Find where the given text appears and provide that cell's center as [X, Y] coordinate. 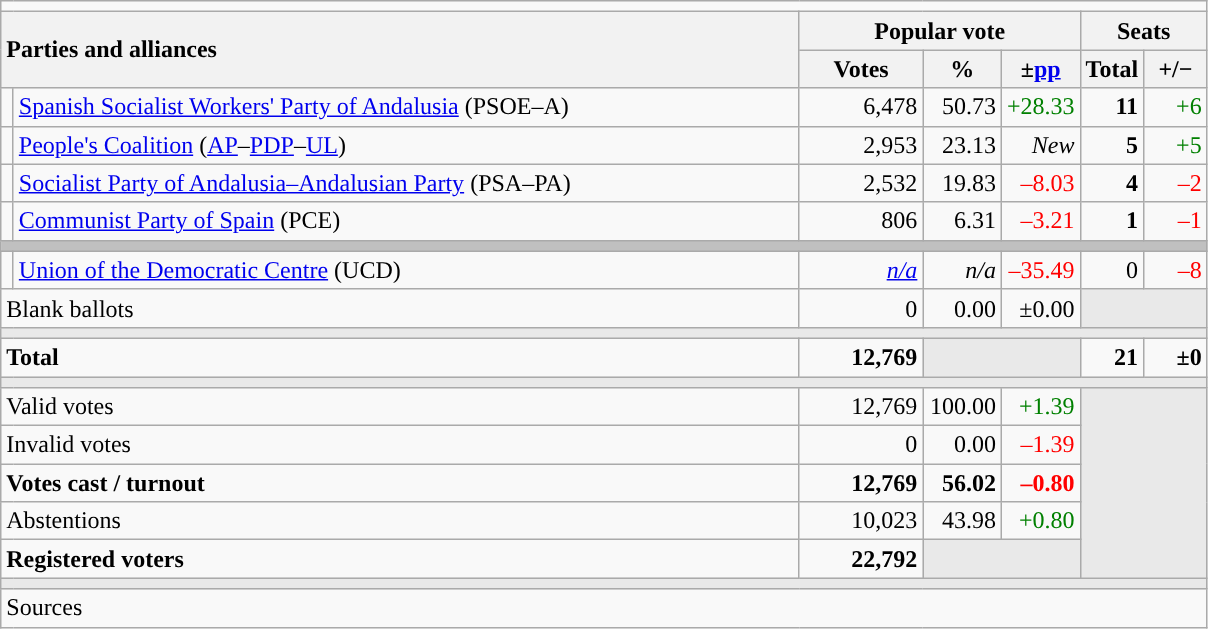
22,792 [861, 559]
+0.80 [1040, 521]
Votes [861, 69]
23.13 [962, 145]
–0.80 [1040, 483]
806 [861, 221]
New [1040, 145]
±0.00 [1040, 308]
2,532 [861, 183]
Socialist Party of Andalusia–Andalusian Party (PSA–PA) [406, 183]
Abstentions [400, 521]
Popular vote [940, 31]
1 [1112, 221]
+28.33 [1040, 107]
–2 [1176, 183]
100.00 [962, 407]
Votes cast / turnout [400, 483]
Blank ballots [400, 308]
–1 [1176, 221]
–35.49 [1040, 270]
±0 [1176, 357]
+6 [1176, 107]
–1.39 [1040, 445]
% [962, 69]
Registered voters [400, 559]
6.31 [962, 221]
6,478 [861, 107]
+1.39 [1040, 407]
2,953 [861, 145]
±pp [1040, 69]
43.98 [962, 521]
Communist Party of Spain (PCE) [406, 221]
Union of the Democratic Centre (UCD) [406, 270]
Seats [1144, 31]
4 [1112, 183]
Invalid votes [400, 445]
Parties and alliances [400, 50]
19.83 [962, 183]
50.73 [962, 107]
People's Coalition (AP–PDP–UL) [406, 145]
56.02 [962, 483]
Valid votes [400, 407]
+/− [1176, 69]
10,023 [861, 521]
5 [1112, 145]
–8 [1176, 270]
11 [1112, 107]
21 [1112, 357]
–3.21 [1040, 221]
–8.03 [1040, 183]
Sources [604, 608]
+5 [1176, 145]
Spanish Socialist Workers' Party of Andalusia (PSOE–A) [406, 107]
